Determine the (x, y) coordinate at the center of the cell enclosing the given text.  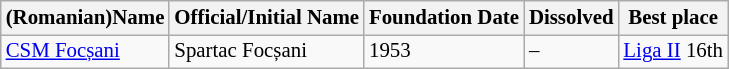
(Romanian)Name (86, 18)
Official/Initial Name (266, 18)
Best place (673, 18)
Dissolved (571, 18)
CSM Focșani (86, 51)
1953 (444, 51)
Spartac Focșani (266, 51)
Liga II 16th (673, 51)
Foundation Date (444, 18)
– (571, 51)
